For the text-containing cell, return its midpoint in (X, Y) coordinate format. 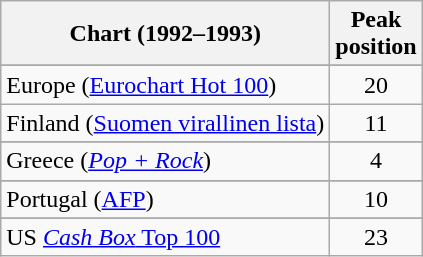
Finland (Suomen virallinen lista) (166, 123)
20 (376, 85)
Portugal (AFP) (166, 199)
11 (376, 123)
Greece (Pop + Rock) (166, 161)
US Cash Box Top 100 (166, 237)
23 (376, 237)
Peakposition (376, 34)
Chart (1992–1993) (166, 34)
Europe (Eurochart Hot 100) (166, 85)
10 (376, 199)
4 (376, 161)
